Capture the cell that displays the provided text and extract its [X, Y] central coordinate. 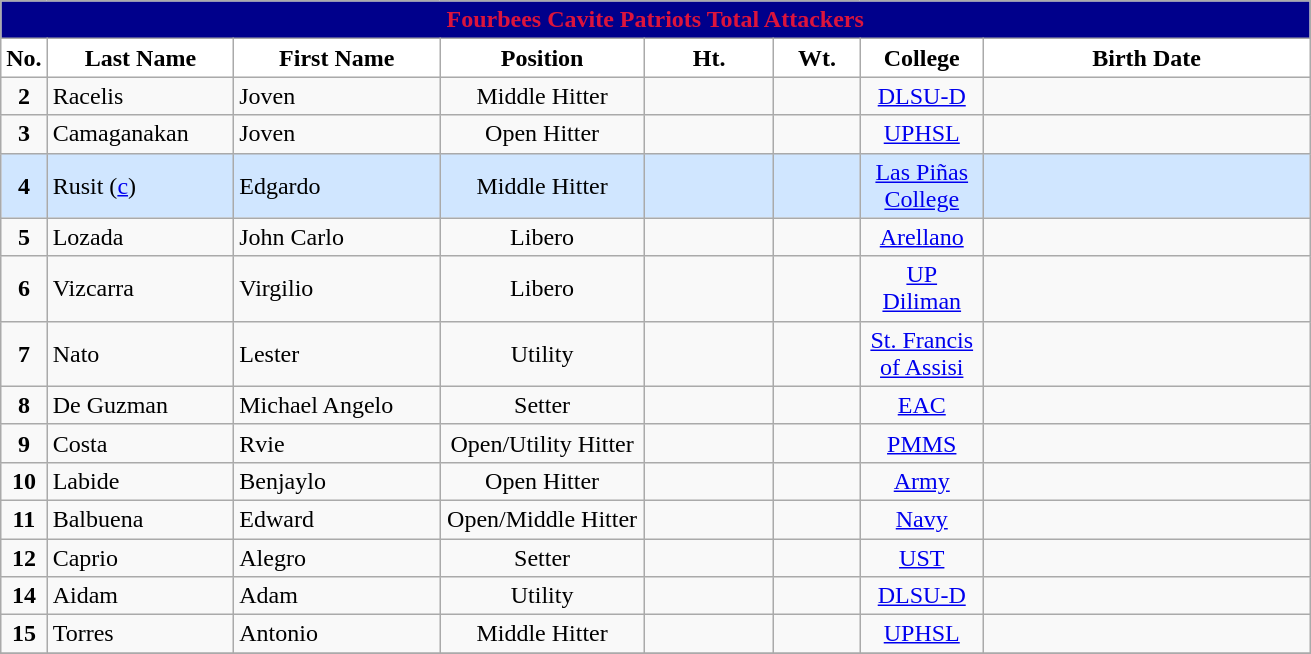
Fourbees Cavite Patriots Total Attackers [656, 20]
College [922, 58]
No. [24, 58]
Costa [140, 443]
5 [24, 237]
Virgilio [337, 288]
Ht. [709, 58]
Nato [140, 354]
PMMS [922, 443]
Michael Angelo [337, 405]
Position [542, 58]
Last Name [140, 58]
John Carlo [337, 237]
St. Francis of Assisi [922, 354]
9 [24, 443]
Rvie [337, 443]
Aidam [140, 596]
UST [922, 557]
2 [24, 96]
Caprio [140, 557]
Edgardo [337, 186]
8 [24, 405]
Alegro [337, 557]
14 [24, 596]
Rusit (c) [140, 186]
Army [922, 481]
Racelis [140, 96]
11 [24, 519]
6 [24, 288]
Las Piñas College [922, 186]
Torres [140, 634]
Adam [337, 596]
3 [24, 134]
Labide [140, 481]
Camaganakan [140, 134]
Edward [337, 519]
7 [24, 354]
Birth Date [1147, 58]
Lester [337, 354]
Vizcarra [140, 288]
Wt. [817, 58]
EAC [922, 405]
Open/Middle Hitter [542, 519]
UP Diliman [922, 288]
Antonio [337, 634]
4 [24, 186]
First Name [337, 58]
Navy [922, 519]
Balbuena [140, 519]
Arellano [922, 237]
Open/Utility Hitter [542, 443]
Lozada [140, 237]
10 [24, 481]
15 [24, 634]
De Guzman [140, 405]
12 [24, 557]
Benjaylo [337, 481]
